Search for the cell housing the specified text and yield its [X, Y] center coordinate. 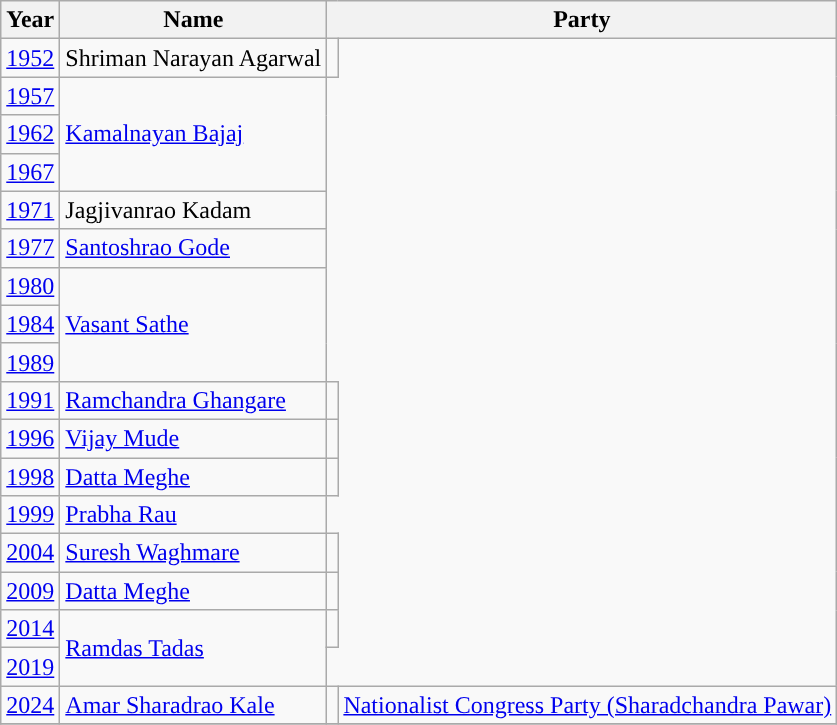
2014 [30, 629]
1971 [30, 210]
1962 [30, 134]
Prabha Rau [194, 515]
1980 [30, 286]
Ramchandra Ghangare [194, 400]
2004 [30, 553]
Vijay Mude [194, 438]
1991 [30, 400]
Vasant Sathe [194, 324]
1999 [30, 515]
1952 [30, 58]
1957 [30, 96]
Name [194, 20]
1977 [30, 248]
2019 [30, 667]
1998 [30, 477]
Suresh Waghmare [194, 553]
Year [30, 20]
Ramdas Tadas [194, 648]
Amar Sharadrao Kale [194, 705]
1989 [30, 362]
2024 [30, 705]
Santoshrao Gode [194, 248]
1984 [30, 324]
1996 [30, 438]
Shriman Narayan Agarwal [194, 58]
1967 [30, 172]
Party [582, 20]
2009 [30, 591]
Nationalist Congress Party (Sharadchandra Pawar) [588, 705]
Kamalnayan Bajaj [194, 134]
Jagjivanrao Kadam [194, 210]
